Return the [x, y] coordinate for the center point of the cell that contains the specified text.  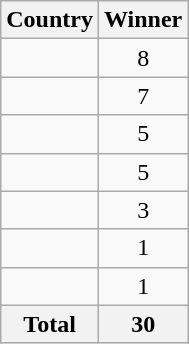
Total [50, 324]
3 [142, 210]
Winner [142, 20]
8 [142, 58]
Country [50, 20]
7 [142, 96]
30 [142, 324]
